Output the (X, Y) coordinate of the center of the cell containing the given text.  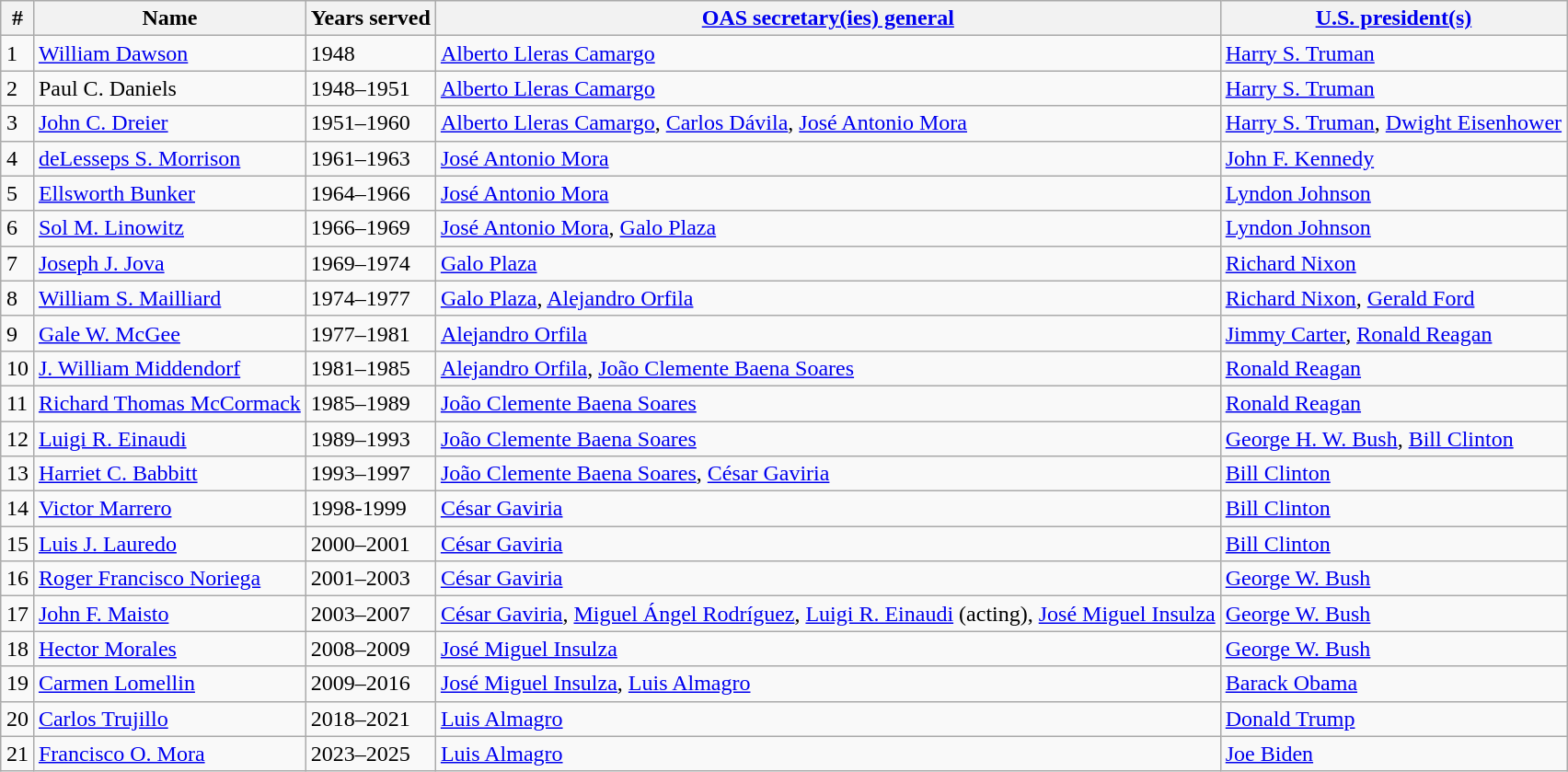
Carlos Trujillo (169, 719)
William Dawson (169, 53)
Francisco O. Mora (169, 754)
Harriet C. Babbitt (169, 474)
1993–1997 (370, 474)
1966–1969 (370, 228)
18 (17, 649)
U.S. president(s) (1393, 18)
John C. Dreier (169, 123)
John F. Kennedy (1393, 158)
Gale W. McGee (169, 333)
Galo Plaza, Alejandro Orfila (828, 298)
Alberto Lleras Camargo, Carlos Dávila, José Antonio Mora (828, 123)
1989–1993 (370, 439)
Galo Plaza (828, 263)
1961–1963 (370, 158)
1998-1999 (370, 509)
1974–1977 (370, 298)
21 (17, 754)
Roger Francisco Noriega (169, 579)
Donald Trump (1393, 719)
19 (17, 684)
11 (17, 403)
J. William Middendorf (169, 368)
9 (17, 333)
Paul C. Daniels (169, 88)
José Miguel Insulza (828, 649)
Sol M. Linowitz (169, 228)
Alejandro Orfila, João Clemente Baena Soares (828, 368)
3 (17, 123)
2023–2025 (370, 754)
1 (17, 53)
13 (17, 474)
2001–2003 (370, 579)
4 (17, 158)
Hector Morales (169, 649)
John F. Maisto (169, 614)
1951–1960 (370, 123)
2 (17, 88)
1964–1966 (370, 193)
5 (17, 193)
12 (17, 439)
1981–1985 (370, 368)
16 (17, 579)
Victor Marrero (169, 509)
Carmen Lomellin (169, 684)
Luis J. Lauredo (169, 544)
14 (17, 509)
2008–2009 (370, 649)
2000–2001 (370, 544)
deLesseps S. Morrison (169, 158)
Joe Biden (1393, 754)
6 (17, 228)
Luigi R. Einaudi (169, 439)
Years served (370, 18)
Joseph J. Jova (169, 263)
Name (169, 18)
Richard Nixon, Gerald Ford (1393, 298)
Barack Obama (1393, 684)
7 (17, 263)
1985–1989 (370, 403)
# (17, 18)
José Miguel Insulza, Luis Almagro (828, 684)
César Gaviria, Miguel Ángel Rodríguez, Luigi R. Einaudi (acting), José Miguel Insulza (828, 614)
2018–2021 (370, 719)
1948–1951 (370, 88)
10 (17, 368)
Harry S. Truman, Dwight Eisenhower (1393, 123)
Jimmy Carter, Ronald Reagan (1393, 333)
20 (17, 719)
William S. Mailliard (169, 298)
OAS secretary(ies) general (828, 18)
2009–2016 (370, 684)
8 (17, 298)
2003–2007 (370, 614)
15 (17, 544)
1969–1974 (370, 263)
Alejandro Orfila (828, 333)
José Antonio Mora, Galo Plaza (828, 228)
João Clemente Baena Soares, César Gaviria (828, 474)
George H. W. Bush, Bill Clinton (1393, 439)
1948 (370, 53)
Richard Nixon (1393, 263)
17 (17, 614)
1977–1981 (370, 333)
Richard Thomas McCormack (169, 403)
Ellsworth Bunker (169, 193)
